For the text-containing cell, return its midpoint in (x, y) coordinate format. 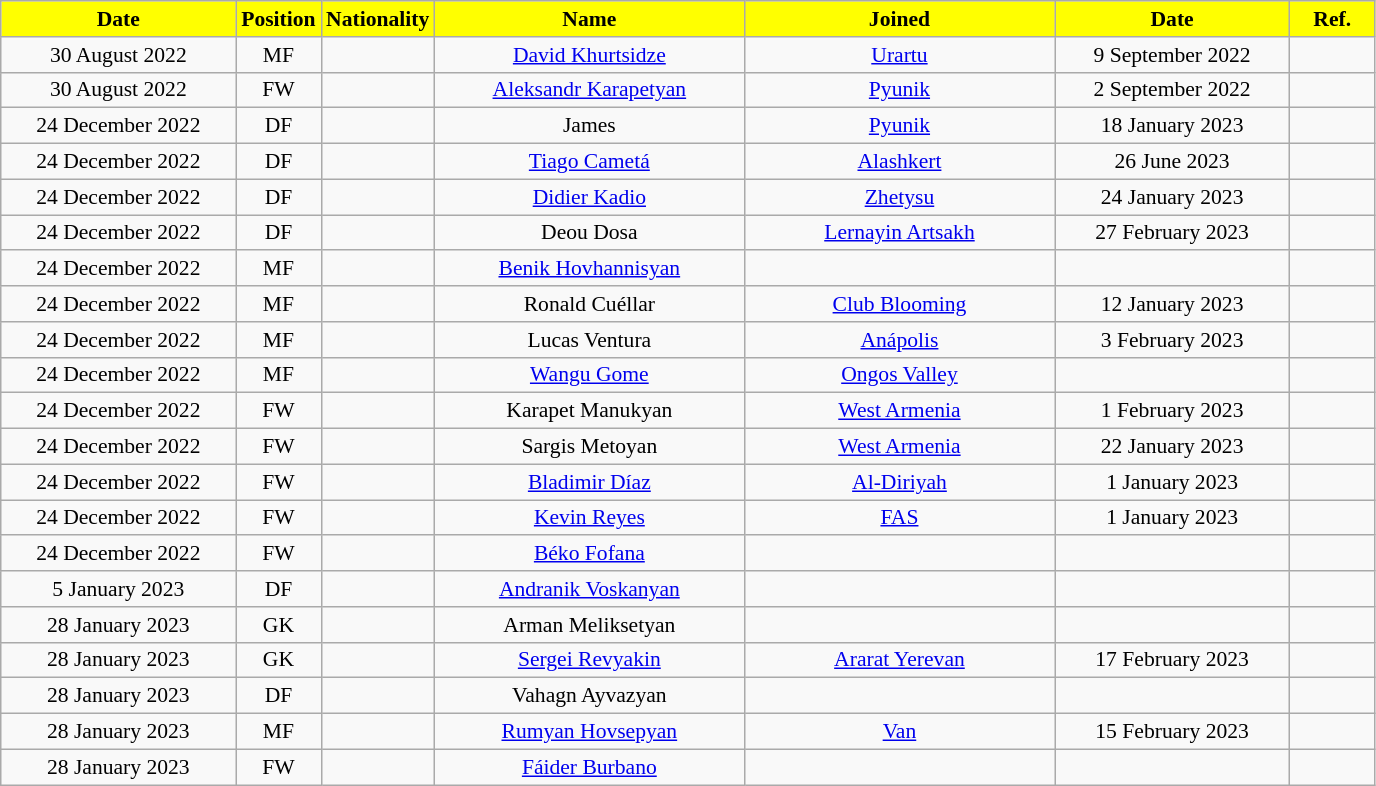
22 January 2023 (1172, 447)
Nationality (378, 19)
1 February 2023 (1172, 411)
24 January 2023 (1172, 197)
Didier Kadio (589, 197)
Ref. (1332, 19)
Ararat Yerevan (899, 660)
Sergei Revyakin (589, 660)
Béko Fofana (589, 554)
Al-Diriyah (899, 482)
Ongos Valley (899, 375)
Position (278, 19)
Sargis Metoyan (589, 447)
Wangu Gome (589, 375)
Zhetysu (899, 197)
9 September 2022 (1172, 55)
Rumyan Hovsepyan (589, 732)
FAS (899, 518)
26 June 2023 (1172, 162)
Anápolis (899, 340)
17 February 2023 (1172, 660)
Van (899, 732)
Aleksandr Karapetyan (589, 90)
Tiago Cametá (589, 162)
Karapet Manukyan (589, 411)
Arman Meliksetyan (589, 625)
12 January 2023 (1172, 304)
Ronald Cuéllar (589, 304)
Kevin Reyes (589, 518)
Deou Dosa (589, 233)
Bladimir Díaz (589, 482)
Andranik Voskanyan (589, 589)
Joined (899, 19)
Alashkert (899, 162)
Club Blooming (899, 304)
15 February 2023 (1172, 732)
James (589, 126)
Lernayin Artsakh (899, 233)
Fáider Burbano (589, 767)
3 February 2023 (1172, 340)
Benik Hovhannisyan (589, 269)
David Khurtsidze (589, 55)
2 September 2022 (1172, 90)
Lucas Ventura (589, 340)
Vahagn Ayvazyan (589, 696)
Urartu (899, 55)
5 January 2023 (118, 589)
Name (589, 19)
27 February 2023 (1172, 233)
18 January 2023 (1172, 126)
